Return (X, Y) of the center of cell containing provided text 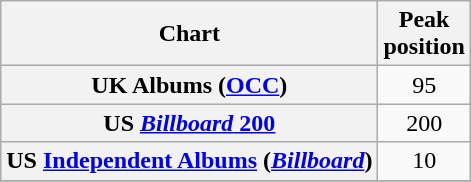
US Independent Albums (Billboard) (190, 161)
200 (424, 123)
UK Albums (OCC) (190, 85)
US Billboard 200 (190, 123)
Peakposition (424, 34)
Chart (190, 34)
10 (424, 161)
95 (424, 85)
